Capture the cell that displays the provided text and extract its [x, y] central coordinate. 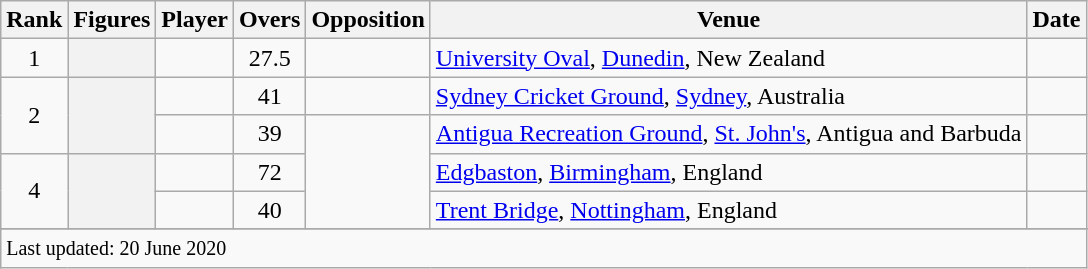
Player [195, 20]
2 [34, 115]
72 [270, 172]
Overs [270, 20]
4 [34, 191]
Figures [112, 20]
Edgbaston, Birmingham, England [728, 172]
University Oval, Dunedin, New Zealand [728, 58]
Trent Bridge, Nottingham, England [728, 210]
Antigua Recreation Ground, St. John's, Antigua and Barbuda [728, 134]
27.5 [270, 58]
Date [1056, 20]
39 [270, 134]
Rank [34, 20]
40 [270, 210]
Opposition [368, 20]
41 [270, 96]
1 [34, 58]
Sydney Cricket Ground, Sydney, Australia [728, 96]
Venue [728, 20]
Last updated: 20 June 2020 [544, 248]
